Extract the [x, y] coordinate from the center of the cell holding the provided text.  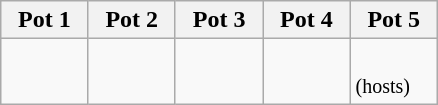
Pot 3 [218, 20]
Pot 1 [44, 20]
Pot 2 [132, 20]
(hosts) [394, 72]
Pot 4 [306, 20]
Pot 5 [394, 20]
